Return [X, Y] of the center of cell containing provided text 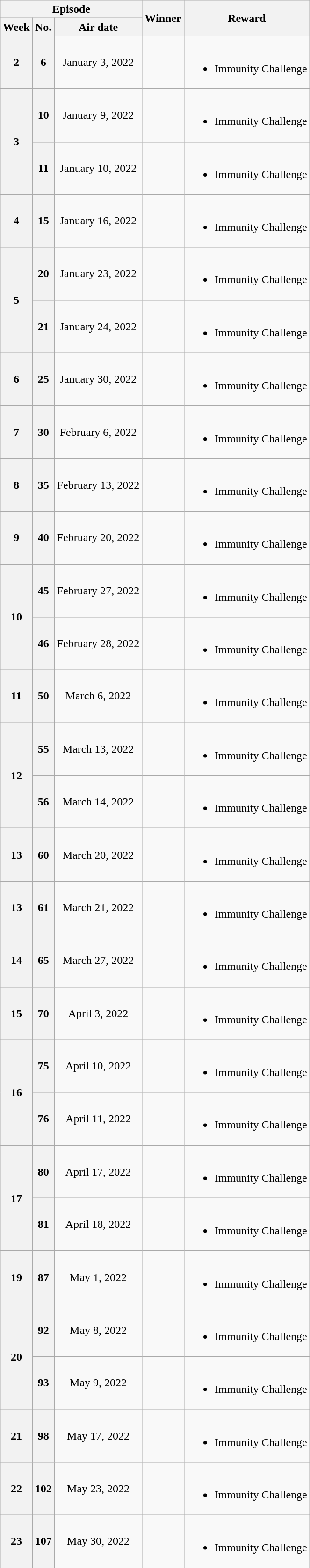
May 8, 2022 [98, 1330]
March 13, 2022 [98, 749]
April 17, 2022 [98, 1172]
April 11, 2022 [98, 1119]
80 [43, 1172]
19 [16, 1277]
45 [43, 591]
7 [16, 432]
April 3, 2022 [98, 1013]
May 23, 2022 [98, 1489]
4 [16, 221]
January 23, 2022 [98, 274]
40 [43, 537]
May 17, 2022 [98, 1435]
25 [43, 379]
3 [16, 142]
May 1, 2022 [98, 1277]
12 [16, 776]
22 [16, 1489]
Reward [247, 18]
98 [43, 1435]
102 [43, 1489]
50 [43, 696]
May 9, 2022 [98, 1383]
January 16, 2022 [98, 221]
March 27, 2022 [98, 961]
January 30, 2022 [98, 379]
2 [16, 63]
March 6, 2022 [98, 696]
61 [43, 907]
70 [43, 1013]
92 [43, 1330]
46 [43, 644]
March 20, 2022 [98, 855]
March 14, 2022 [98, 802]
16 [16, 1092]
14 [16, 961]
January 10, 2022 [98, 168]
60 [43, 855]
30 [43, 432]
Winner [163, 18]
February 28, 2022 [98, 644]
Episode [71, 9]
87 [43, 1277]
35 [43, 485]
17 [16, 1198]
March 21, 2022 [98, 907]
No. [43, 27]
55 [43, 749]
Week [16, 27]
January 3, 2022 [98, 63]
January 9, 2022 [98, 115]
56 [43, 802]
75 [43, 1066]
93 [43, 1383]
65 [43, 961]
January 24, 2022 [98, 326]
April 18, 2022 [98, 1224]
81 [43, 1224]
8 [16, 485]
February 13, 2022 [98, 485]
23 [16, 1542]
9 [16, 537]
May 30, 2022 [98, 1542]
76 [43, 1119]
April 10, 2022 [98, 1066]
February 6, 2022 [98, 432]
107 [43, 1542]
February 27, 2022 [98, 591]
February 20, 2022 [98, 537]
5 [16, 300]
Air date [98, 27]
